Return (x, y) of the center of cell containing provided text 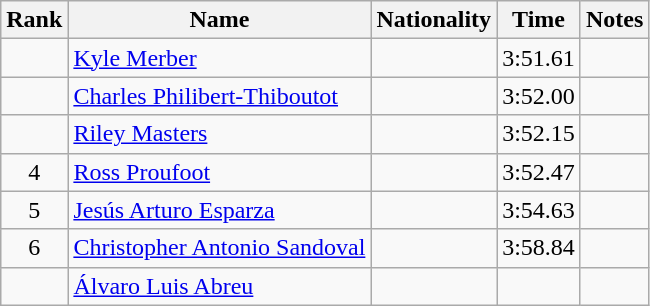
Christopher Antonio Sandoval (220, 248)
3:52.47 (539, 172)
Name (220, 20)
3:51.61 (539, 58)
Riley Masters (220, 134)
3:52.15 (539, 134)
5 (34, 210)
Notes (614, 20)
6 (34, 248)
Ross Proufoot (220, 172)
Charles Philibert-Thiboutot (220, 96)
Jesús Arturo Esparza (220, 210)
3:58.84 (539, 248)
Time (539, 20)
Rank (34, 20)
4 (34, 172)
Nationality (434, 20)
Kyle Merber (220, 58)
Álvaro Luis Abreu (220, 286)
3:52.00 (539, 96)
3:54.63 (539, 210)
